Locate the cell with the specified text and output its (x, y) center coordinate. 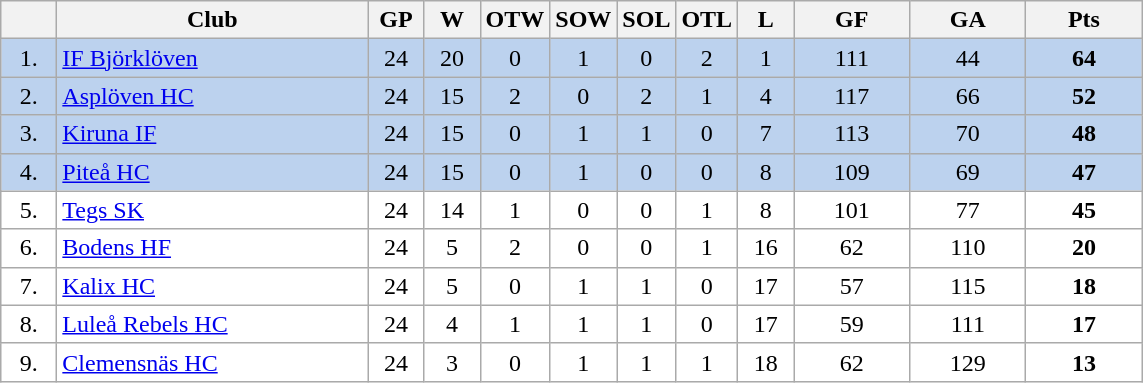
9. (29, 362)
5. (29, 210)
GP (396, 20)
3 (452, 362)
109 (852, 172)
115 (968, 286)
8. (29, 324)
117 (852, 96)
47 (1084, 172)
64 (1084, 58)
57 (852, 286)
6. (29, 248)
GF (852, 20)
45 (1084, 210)
SOL (646, 20)
W (452, 20)
Club (212, 20)
52 (1084, 96)
Kalix HC (212, 286)
3. (29, 134)
Bodens HF (212, 248)
4. (29, 172)
14 (452, 210)
SOW (584, 20)
GA (968, 20)
13 (1084, 362)
7 (766, 134)
59 (852, 324)
Piteå HC (212, 172)
Kiruna IF (212, 134)
101 (852, 210)
2. (29, 96)
Tegs SK (212, 210)
69 (968, 172)
1. (29, 58)
IF Björklöven (212, 58)
OTW (515, 20)
16 (766, 248)
129 (968, 362)
70 (968, 134)
Pts (1084, 20)
66 (968, 96)
113 (852, 134)
L (766, 20)
48 (1084, 134)
Clemensnäs HC (212, 362)
OTL (707, 20)
77 (968, 210)
Luleå Rebels HC (212, 324)
110 (968, 248)
Asplöven HC (212, 96)
7. (29, 286)
44 (968, 58)
